Detect which cell encompasses the target text, then output its [X, Y] center coordinate. 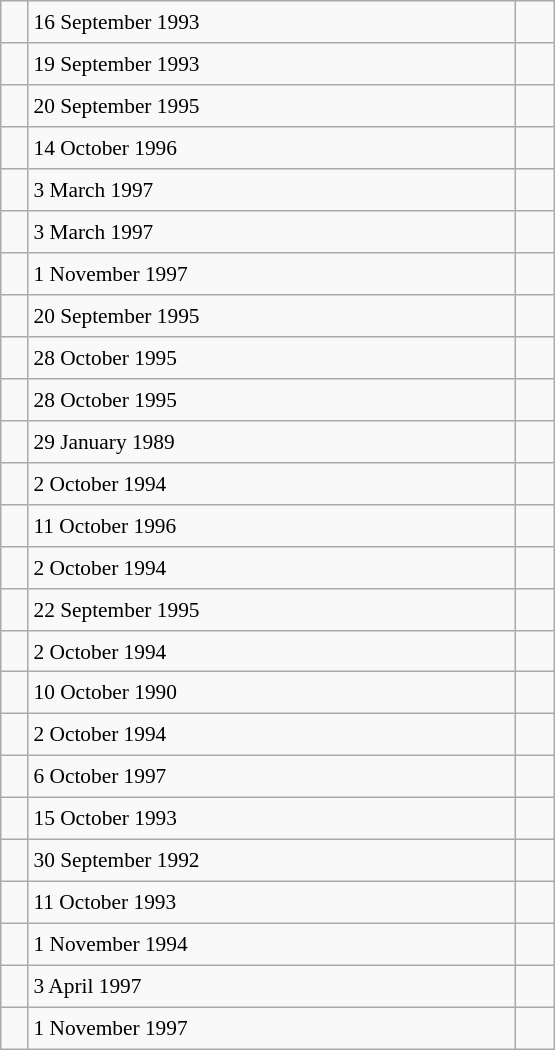
11 October 1993 [272, 903]
16 September 1993 [272, 22]
3 April 1997 [272, 986]
19 September 1993 [272, 64]
10 October 1990 [272, 693]
14 October 1996 [272, 148]
15 October 1993 [272, 819]
6 October 1997 [272, 777]
29 January 1989 [272, 441]
11 October 1996 [272, 525]
1 November 1994 [272, 945]
22 September 1995 [272, 609]
30 September 1992 [272, 861]
